Return [X, Y] of the center of cell containing provided text 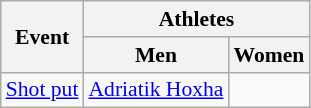
Women [268, 55]
Athletes [196, 19]
Shot put [42, 90]
Men [156, 55]
Event [42, 36]
Adriatik Hoxha [156, 90]
